Detect which cell encompasses the target text, then output its (x, y) center coordinate. 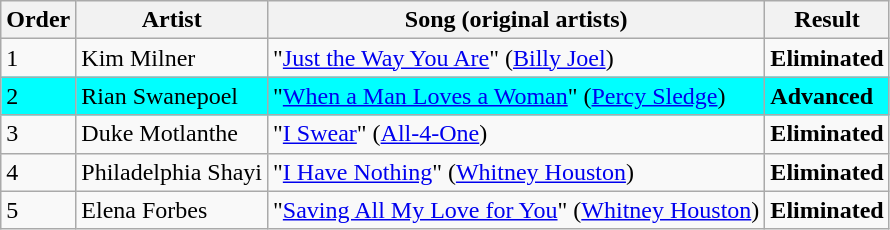
1 (38, 58)
Rian Swanepoel (172, 96)
Duke Motlanthe (172, 134)
2 (38, 96)
Order (38, 20)
Artist (172, 20)
"I Have Nothing" (Whitney Houston) (516, 172)
Advanced (827, 96)
Song (original artists) (516, 20)
Elena Forbes (172, 210)
"Just the Way You Are" (Billy Joel) (516, 58)
4 (38, 172)
3 (38, 134)
Philadelphia Shayi (172, 172)
Result (827, 20)
5 (38, 210)
"When a Man Loves a Woman" (Percy Sledge) (516, 96)
Kim Milner (172, 58)
"Saving All My Love for You" (Whitney Houston) (516, 210)
"I Swear" (All-4-One) (516, 134)
